Return the (x, y) coordinate for the center point of the cell that contains the specified text.  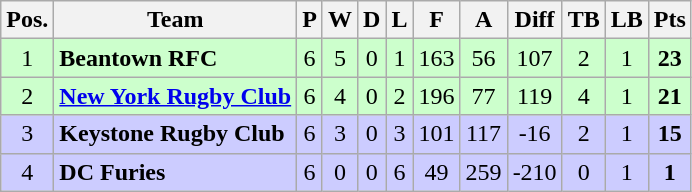
107 (534, 58)
5 (340, 58)
15 (670, 134)
New York Rugby Club (176, 96)
49 (436, 172)
56 (484, 58)
101 (436, 134)
F (436, 20)
196 (436, 96)
77 (484, 96)
119 (534, 96)
W (340, 20)
Pos. (28, 20)
163 (436, 58)
TB (584, 20)
21 (670, 96)
Keystone Rugby Club (176, 134)
Diff (534, 20)
23 (670, 58)
L (400, 20)
Beantown RFC (176, 58)
-210 (534, 172)
259 (484, 172)
A (484, 20)
Team (176, 20)
Pts (670, 20)
D (371, 20)
117 (484, 134)
P (310, 20)
DC Furies (176, 172)
-16 (534, 134)
LB (626, 20)
